Detect which cell encompasses the target text, then output its (X, Y) center coordinate. 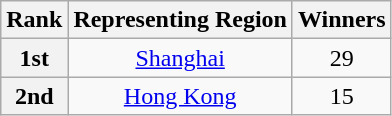
Representing Region (180, 20)
Winners (342, 20)
Hong Kong (180, 96)
Shanghai (180, 58)
1st (34, 58)
Rank (34, 20)
15 (342, 96)
29 (342, 58)
2nd (34, 96)
